Return the (X, Y) coordinate for the center point of the cell that contains the specified text.  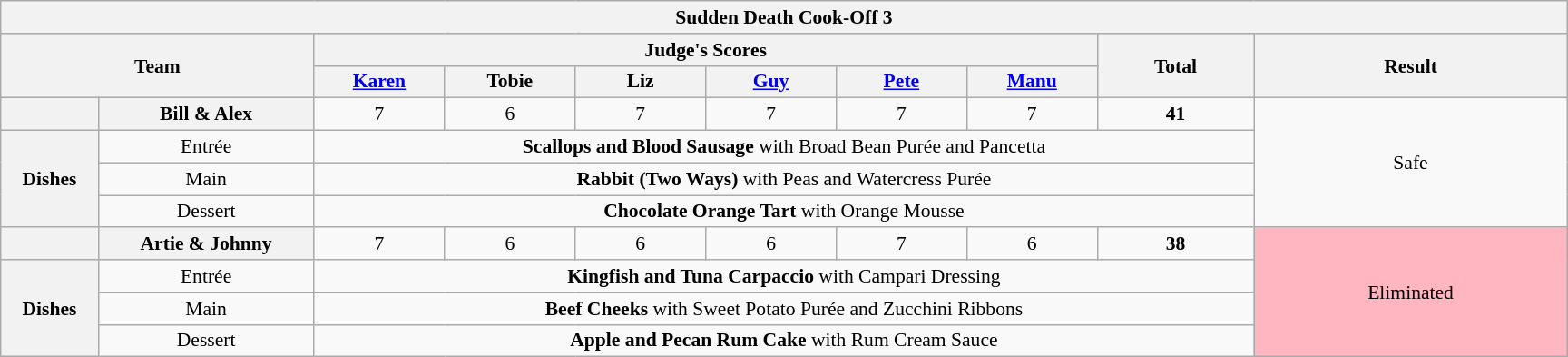
Chocolate Orange Tart with Orange Mousse (784, 212)
Rabbit (Two Ways) with Peas and Watercress Purée (784, 179)
Sudden Death Cook-Off 3 (784, 17)
Beef Cheeks with Sweet Potato Purée and Zucchini Ribbons (784, 309)
Total (1176, 65)
Judge's Scores (706, 50)
Eliminated (1410, 293)
Manu (1032, 82)
Apple and Pecan Rum Cake with Rum Cream Sauce (784, 341)
Artie & Johnny (206, 244)
Scallops and Blood Sausage with Broad Bean Purée and Pancetta (784, 147)
38 (1176, 244)
Team (158, 65)
Tobie (510, 82)
Pete (901, 82)
Safe (1410, 163)
41 (1176, 114)
Karen (379, 82)
Guy (771, 82)
Bill & Alex (206, 114)
Liz (641, 82)
Result (1410, 65)
Kingfish and Tuna Carpaccio with Campari Dressing (784, 276)
